Search for the cell housing the specified text and yield its [X, Y] center coordinate. 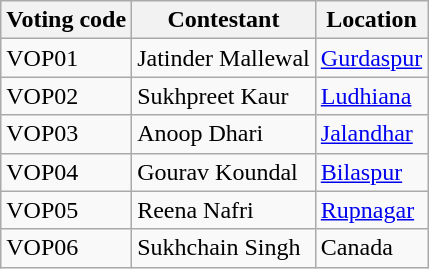
Jalandhar [371, 134]
Sukhchain Singh [224, 248]
VOP06 [66, 248]
Rupnagar [371, 210]
VOP04 [66, 172]
Contestant [224, 20]
VOP02 [66, 96]
Gurdaspur [371, 58]
Gourav Koundal [224, 172]
Jatinder Mallewal [224, 58]
Reena Nafri [224, 210]
Sukhpreet Kaur [224, 96]
Voting code [66, 20]
Location [371, 20]
VOP03 [66, 134]
Anoop Dhari [224, 134]
VOP05 [66, 210]
Ludhiana [371, 96]
Canada [371, 248]
Bilaspur [371, 172]
VOP01 [66, 58]
